Search for the cell housing the specified text and yield its [X, Y] center coordinate. 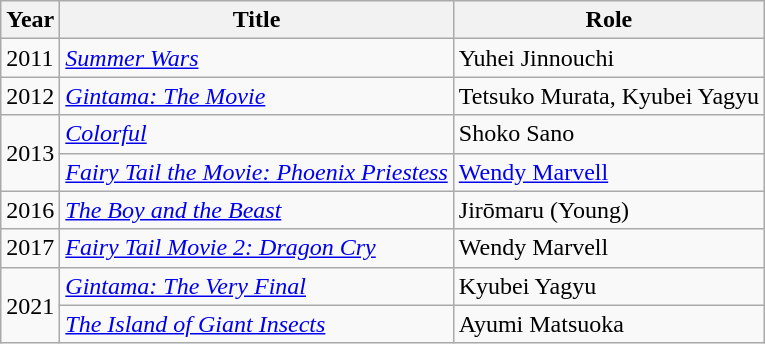
2012 [30, 96]
Tetsuko Murata, Kyubei Yagyu [608, 96]
Yuhei Jinnouchi [608, 58]
Gintama: The Very Final [256, 286]
The Island of Giant Insects [256, 324]
Fairy Tail the Movie: Phoenix Priestess [256, 172]
2013 [30, 153]
Kyubei Yagyu [608, 286]
2021 [30, 305]
Title [256, 20]
Colorful [256, 134]
Fairy Tail Movie 2: Dragon Cry [256, 248]
2016 [30, 210]
Shoko Sano [608, 134]
Year [30, 20]
Gintama: The Movie [256, 96]
Ayumi Matsuoka [608, 324]
The Boy and the Beast [256, 210]
Role [608, 20]
Summer Wars [256, 58]
2017 [30, 248]
2011 [30, 58]
Jirōmaru (Young) [608, 210]
